Locate the cell with the specified text and output its [x, y] center coordinate. 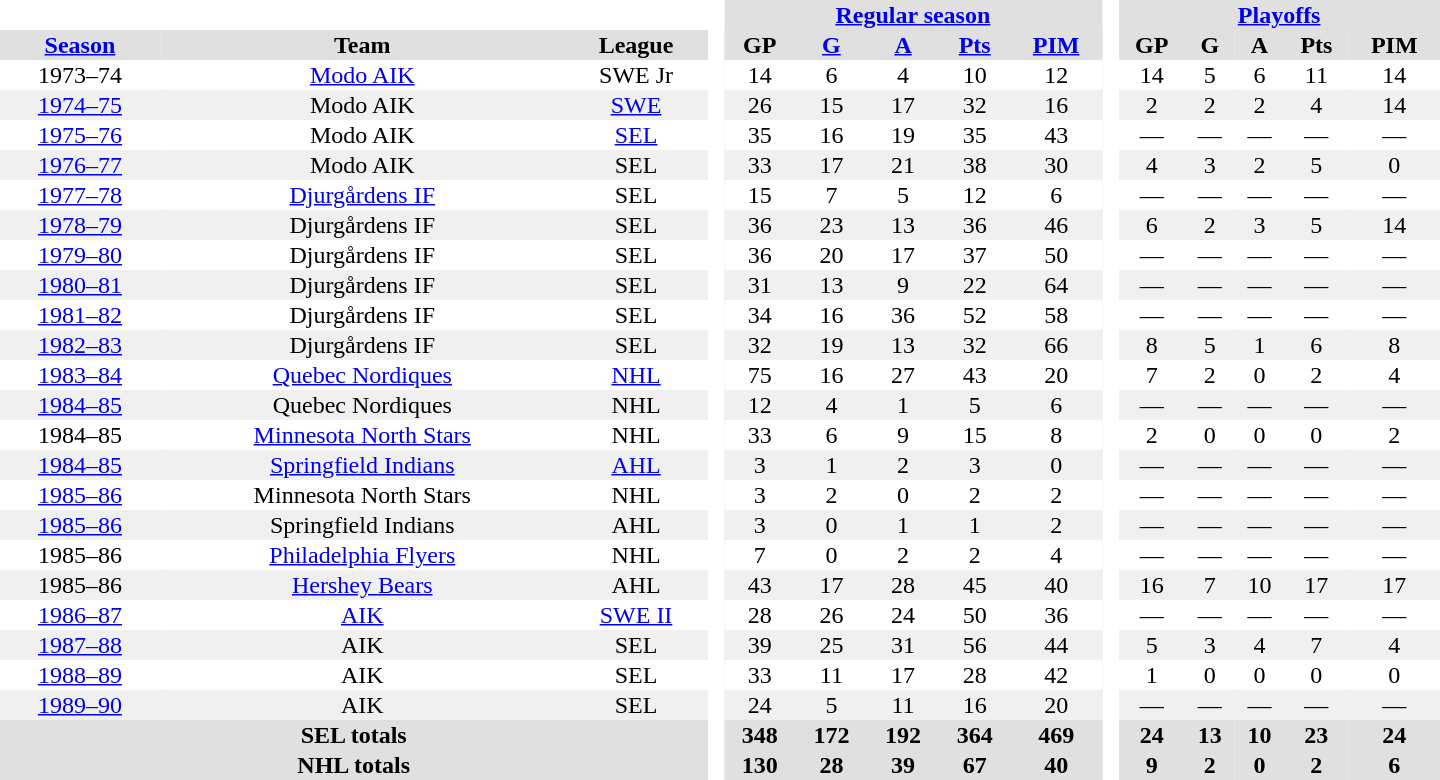
1978–79 [80, 225]
SWE Jr [636, 75]
469 [1056, 735]
42 [1056, 675]
Season [80, 45]
1987–88 [80, 645]
NHL totals [354, 765]
1977–78 [80, 195]
66 [1056, 345]
25 [832, 645]
64 [1056, 285]
21 [903, 165]
1989–90 [80, 705]
1979–80 [80, 255]
1981–82 [80, 315]
1982–83 [80, 345]
192 [903, 735]
364 [975, 735]
Hershey Bears [362, 585]
52 [975, 315]
75 [760, 375]
172 [832, 735]
SEL totals [354, 735]
Team [362, 45]
348 [760, 735]
SWE [636, 105]
1988–89 [80, 675]
Regular season [913, 15]
27 [903, 375]
1976–77 [80, 165]
Playoffs [1279, 15]
37 [975, 255]
34 [760, 315]
1975–76 [80, 135]
45 [975, 585]
1986–87 [80, 615]
1973–74 [80, 75]
130 [760, 765]
56 [975, 645]
67 [975, 765]
58 [1056, 315]
46 [1056, 225]
1980–81 [80, 285]
1974–75 [80, 105]
SWE II [636, 615]
38 [975, 165]
League [636, 45]
Philadelphia Flyers [362, 555]
22 [975, 285]
1983–84 [80, 375]
30 [1056, 165]
44 [1056, 645]
